Find where the given text appears and provide that cell's center as [x, y] coordinate. 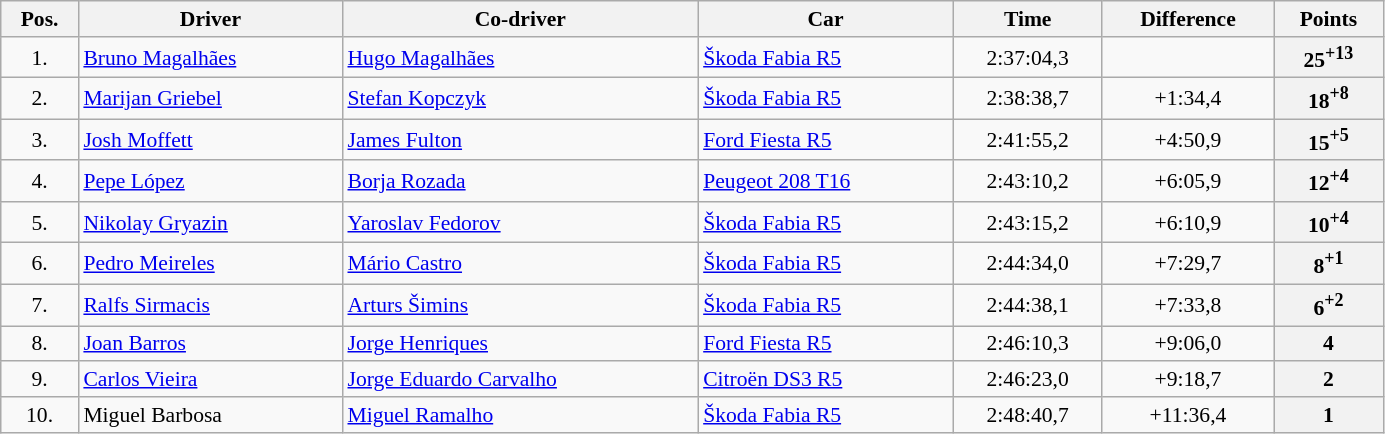
2:46:10,3 [1028, 344]
12+4 [1329, 182]
7. [40, 306]
Car [826, 19]
Pepe López [210, 182]
Jorge Eduardo Carvalho [520, 380]
Peugeot 208 T16 [826, 182]
Pedro Meireles [210, 264]
Driver [210, 19]
2:46:23,0 [1028, 380]
Difference [1188, 19]
25+13 [1329, 58]
1 [1329, 415]
Miguel Barbosa [210, 415]
Carlos Vieira [210, 380]
2:44:34,0 [1028, 264]
James Fulton [520, 140]
Time [1028, 19]
+7:29,7 [1188, 264]
9. [40, 380]
10+4 [1329, 222]
2:48:40,7 [1028, 415]
Points [1329, 19]
+1:34,4 [1188, 98]
+11:36,4 [1188, 415]
5. [40, 222]
2:41:55,2 [1028, 140]
Co-driver [520, 19]
10. [40, 415]
+4:50,9 [1188, 140]
15+5 [1329, 140]
Nikolay Gryazin [210, 222]
Arturs Šimins [520, 306]
+7:33,8 [1188, 306]
Bruno Magalhães [210, 58]
2 [1329, 380]
2:44:38,1 [1028, 306]
2. [40, 98]
8+1 [1329, 264]
Pos. [40, 19]
6+2 [1329, 306]
6. [40, 264]
1. [40, 58]
Josh Moffett [210, 140]
Jorge Henriques [520, 344]
+9:18,7 [1188, 380]
2:38:38,7 [1028, 98]
Hugo Magalhães [520, 58]
Miguel Ramalho [520, 415]
Ralfs Sirmacis [210, 306]
Borja Rozada [520, 182]
Marijan Griebel [210, 98]
2:37:04,3 [1028, 58]
+6:05,9 [1188, 182]
Citroën DS3 R5 [826, 380]
Joan Barros [210, 344]
+6:10,9 [1188, 222]
18+8 [1329, 98]
2:43:10,2 [1028, 182]
3. [40, 140]
Yaroslav Fedorov [520, 222]
Stefan Kopczyk [520, 98]
2:43:15,2 [1028, 222]
+9:06,0 [1188, 344]
4 [1329, 344]
4. [40, 182]
8. [40, 344]
Mário Castro [520, 264]
